Search for the cell housing the specified text and yield its (x, y) center coordinate. 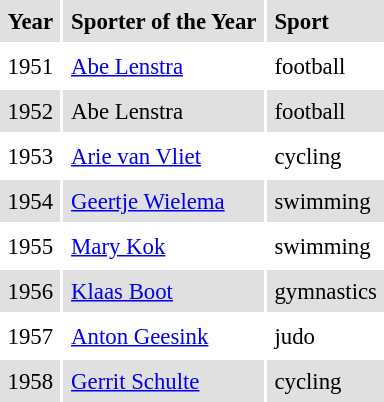
1956 (30, 291)
Mary Kok (164, 246)
Gerrit Schulte (164, 381)
1957 (30, 336)
Year (30, 21)
1953 (30, 156)
Sporter of the Year (164, 21)
1958 (30, 381)
Anton Geesink (164, 336)
1954 (30, 201)
Klaas Boot (164, 291)
1952 (30, 111)
Geertje Wielema (164, 201)
Arie van Vliet (164, 156)
1951 (30, 66)
1955 (30, 246)
